Search for the cell housing the specified text and yield its (X, Y) center coordinate. 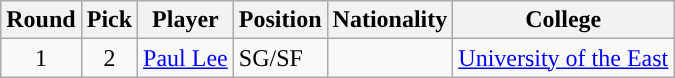
1 (41, 58)
Paul Lee (186, 58)
Position (280, 20)
Pick (109, 20)
2 (109, 58)
Nationality (390, 20)
College (564, 20)
University of the East (564, 58)
Player (186, 20)
SG/SF (280, 58)
Round (41, 20)
